Pinpoint the cell where the given text exists, returning its (x, y) midpoint coordinate. 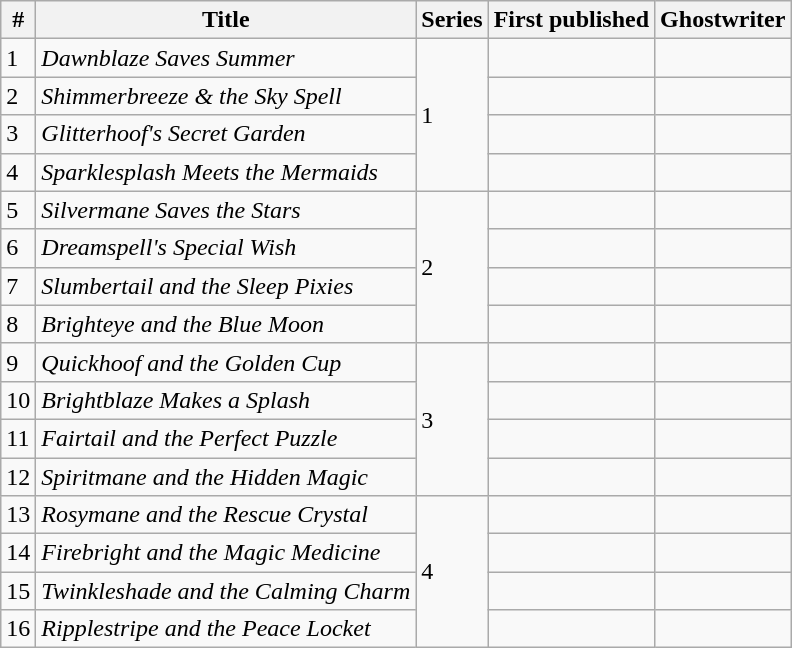
Brightblaze Makes a Splash (226, 400)
13 (18, 515)
Spiritmane and the Hidden Magic (226, 477)
16 (18, 629)
7 (18, 286)
Series (452, 20)
Silvermane Saves the Stars (226, 210)
14 (18, 553)
Shimmerbreeze & the Sky Spell (226, 96)
8 (18, 324)
6 (18, 248)
Ghostwriter (723, 20)
Twinkleshade and the Calming Charm (226, 591)
Dawnblaze Saves Summer (226, 58)
# (18, 20)
Title (226, 20)
Rosymane and the Rescue Crystal (226, 515)
Slumbertail and the Sleep Pixies (226, 286)
First published (571, 20)
5 (18, 210)
Fairtail and the Perfect Puzzle (226, 438)
Firebright and the Magic Medicine (226, 553)
Dreamspell's Special Wish (226, 248)
15 (18, 591)
Glitterhoof's Secret Garden (226, 134)
Sparklesplash Meets the Mermaids (226, 172)
12 (18, 477)
9 (18, 362)
Brighteye and the Blue Moon (226, 324)
Quickhoof and the Golden Cup (226, 362)
10 (18, 400)
11 (18, 438)
Ripplestripe and the Peace Locket (226, 629)
